Capture the cell that displays the provided text and extract its [X, Y] central coordinate. 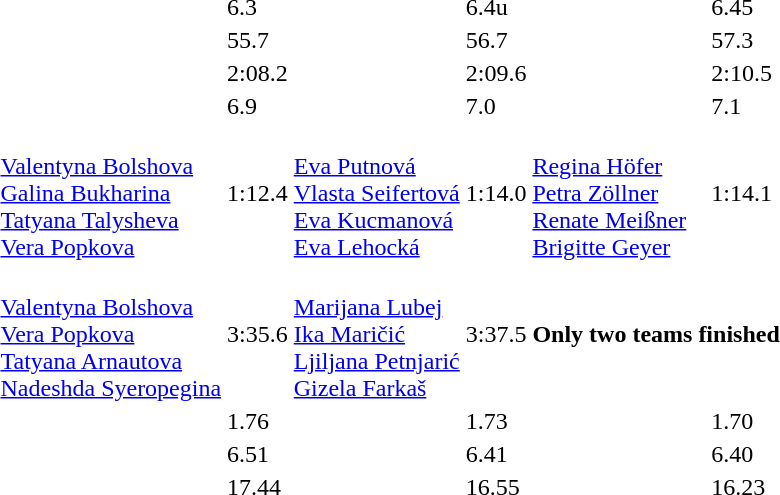
6.9 [258, 106]
7.0 [496, 106]
6.41 [496, 454]
55.7 [258, 40]
Regina HöferPetra ZöllnerRenate MeißnerBrigitte Geyer [619, 193]
1.76 [258, 421]
Marijana LubejIka MaričićLjiljana PetnjarićGizela Farkaš [376, 334]
3:37.5 [496, 334]
2:08.2 [258, 73]
3:35.6 [258, 334]
Eva PutnováVlasta SeifertováEva KucmanováEva Lehocká [376, 193]
1:14.0 [496, 193]
1:12.4 [258, 193]
56.7 [496, 40]
2:09.6 [496, 73]
1.73 [496, 421]
6.51 [258, 454]
